Search for the cell housing the specified text and yield its (x, y) center coordinate. 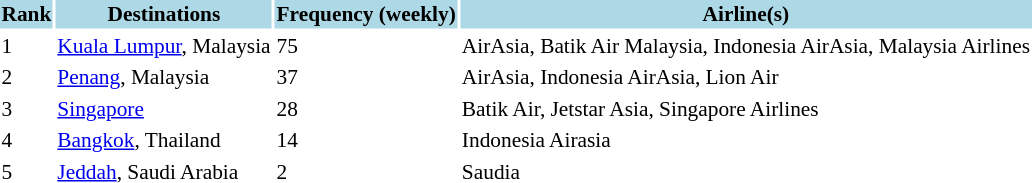
Bangkok, Thailand (164, 140)
Penang, Malaysia (164, 77)
AirAsia, Batik Air Malaysia, Indonesia AirAsia, Malaysia Airlines (746, 46)
Singapore (164, 108)
37 (366, 77)
Indonesia Airasia (746, 140)
14 (366, 140)
Frequency (weekly) (366, 14)
Airline(s) (746, 14)
Batik Air, Jetstar Asia, Singapore Airlines (746, 108)
Rank (26, 14)
Kuala Lumpur, Malaysia (164, 46)
Destinations (164, 14)
4 (26, 140)
3 (26, 108)
28 (366, 108)
2 (26, 77)
AirAsia, Indonesia AirAsia, Lion Air (746, 77)
1 (26, 46)
75 (366, 46)
